Return [x, y] of the center of cell containing provided text 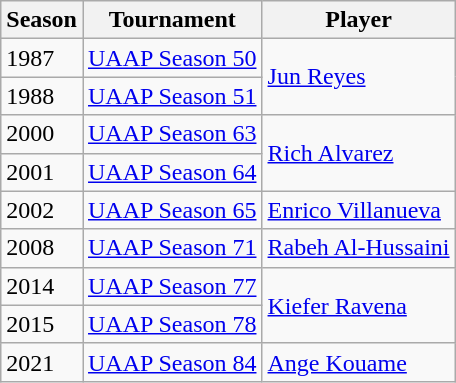
UAAP Season 50 [172, 58]
Rich Alvarez [358, 153]
UAAP Season 51 [172, 96]
UAAP Season 78 [172, 324]
UAAP Season 63 [172, 134]
2014 [42, 286]
Ange Kouame [358, 362]
2015 [42, 324]
2000 [42, 134]
2002 [42, 210]
UAAP Season 84 [172, 362]
UAAP Season 71 [172, 248]
Enrico Villanueva [358, 210]
Player [358, 20]
1988 [42, 96]
UAAP Season 77 [172, 286]
Season [42, 20]
2001 [42, 172]
UAAP Season 64 [172, 172]
2021 [42, 362]
2008 [42, 248]
Jun Reyes [358, 77]
Kiefer Ravena [358, 305]
Rabeh Al-Hussaini [358, 248]
Tournament [172, 20]
UAAP Season 65 [172, 210]
1987 [42, 58]
